For the text-containing cell, return its midpoint in [x, y] coordinate format. 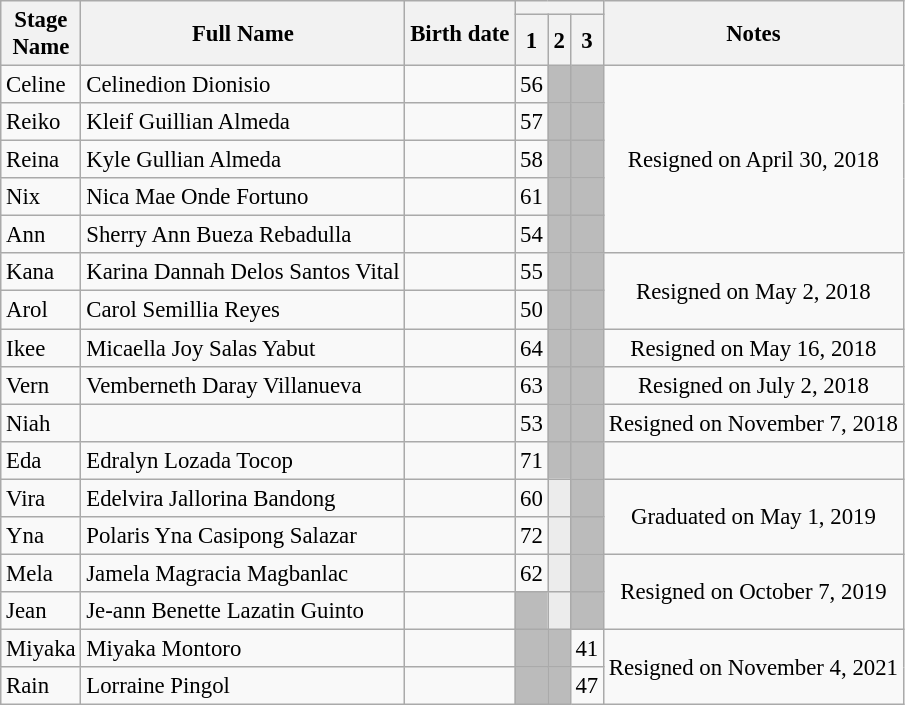
41 [586, 648]
50 [532, 310]
56 [532, 85]
Ann [41, 235]
2 [559, 40]
47 [586, 686]
Rain [41, 686]
Kana [41, 273]
Miyaka [41, 648]
Je-ann Benette Lazatin Guinto [243, 611]
Graduated on May 1, 2019 [754, 516]
Kleif Guillian Almeda [243, 122]
Yna [41, 536]
Jamela Magracia Magbanlac [243, 573]
Resigned on July 2, 2018 [754, 385]
Nica Mae Onde Fortuno [243, 197]
Jean [41, 611]
Niah [41, 423]
55 [532, 273]
Vemberneth Daray Villanueva [243, 385]
63 [532, 385]
Vern [41, 385]
Full Name [243, 34]
Resigned on October 7, 2019 [754, 592]
Resigned on May 16, 2018 [754, 348]
57 [532, 122]
Carol Semillia Reyes [243, 310]
Reiko [41, 122]
72 [532, 536]
54 [532, 235]
Eda [41, 460]
58 [532, 160]
StageName [41, 34]
Micaella Joy Salas Yabut [243, 348]
Celine [41, 85]
64 [532, 348]
Resigned on May 2, 2018 [754, 292]
Polaris Yna Casipong Salazar [243, 536]
Notes [754, 34]
Lorraine Pingol [243, 686]
Kyle Gullian Almeda [243, 160]
Ikee [41, 348]
61 [532, 197]
Celinedion Dionisio [243, 85]
Arol [41, 310]
Karina Dannah Delos Santos Vital [243, 273]
3 [586, 40]
62 [532, 573]
Miyaka Montoro [243, 648]
Resigned on November 7, 2018 [754, 423]
Edralyn Lozada Tocop [243, 460]
Resigned on November 4, 2021 [754, 666]
Sherry Ann Bueza Rebadulla [243, 235]
Nix [41, 197]
1 [532, 40]
60 [532, 498]
Mela [41, 573]
53 [532, 423]
Edelvira Jallorina Bandong [243, 498]
71 [532, 460]
Vira [41, 498]
Birth date [460, 34]
Resigned on April 30, 2018 [754, 160]
Reina [41, 160]
